Output the (x, y) coordinate of the center of the cell containing the given text.  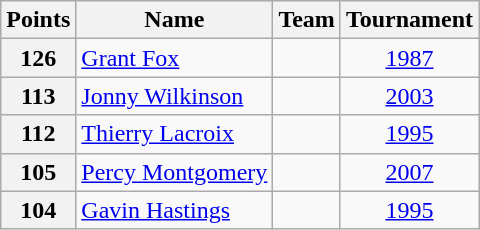
2007 (409, 172)
126 (38, 58)
1987 (409, 58)
104 (38, 210)
113 (38, 96)
105 (38, 172)
Jonny Wilkinson (174, 96)
Percy Montgomery (174, 172)
2003 (409, 96)
Gavin Hastings (174, 210)
Tournament (409, 20)
112 (38, 134)
Team (307, 20)
Thierry Lacroix (174, 134)
Points (38, 20)
Grant Fox (174, 58)
Name (174, 20)
